Search for the cell housing the specified text and yield its [x, y] center coordinate. 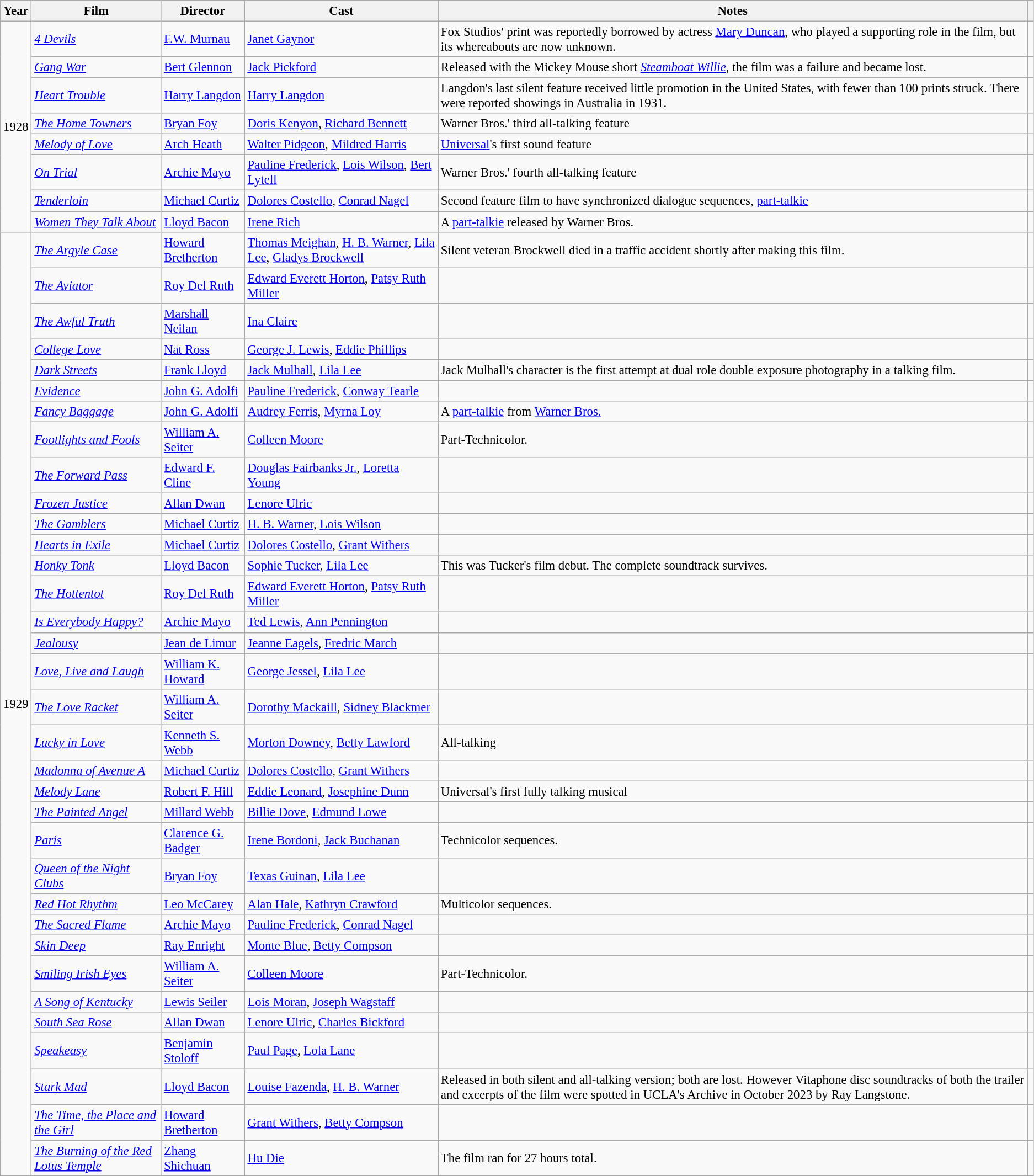
Jack Pickford [341, 67]
Paul Page, Lola Lane [341, 1051]
Technicolor sequences. [733, 840]
Hu Die [341, 1158]
The Love Racket [96, 706]
The Gamblers [96, 524]
The Argyle Case [96, 249]
Lois Moran, Joseph Wagstaff [341, 1002]
Jeanne Eagels, Fredric March [341, 643]
Dorothy Mackaill, Sidney Blackmer [341, 706]
The Hottentot [96, 594]
A part-talkie from Warner Bros. [733, 412]
Benjamin Stoloff [203, 1051]
Clarence G. Badger [203, 840]
Nat Ross [203, 349]
The Awful Truth [96, 321]
F.W. Murnau [203, 40]
Universal's first fully talking musical [733, 791]
William K. Howard [203, 671]
Skin Deep [96, 946]
Pauline Frederick, Lois Wilson, Bert Lytell [341, 172]
Gang War [96, 67]
Irene Rich [341, 222]
On Trial [96, 172]
The Burning of the Red Lotus Temple [96, 1158]
George Jessel, Lila Lee [341, 671]
1929 [16, 704]
Jack Mulhall's character is the first attempt at dual role double exposure photography in a talking film. [733, 370]
Ray Enright [203, 946]
All-talking [733, 743]
A part-talkie released by Warner Bros. [733, 222]
Grant Withers, Betty Compson [341, 1122]
Universal's first sound feature [733, 145]
Texas Guinan, Lila Lee [341, 876]
Morton Downey, Betty Lawford [341, 743]
Fancy Baggage [96, 412]
The film ran for 27 hours total. [733, 1158]
Ted Lewis, Ann Pennington [341, 622]
Hearts in Exile [96, 545]
Louise Fazenda, H. B. Warner [341, 1087]
Leo McCarey [203, 904]
The Aviator [96, 286]
The Painted Angel [96, 812]
Sophie Tucker, Lila Lee [341, 566]
Silent veteran Brockwell died in a traffic accident shortly after making this film. [733, 249]
Smiling Irish Eyes [96, 973]
Honky Tonk [96, 566]
Women They Talk About [96, 222]
Warner Bros.' fourth all-talking feature [733, 172]
This was Tucker's film debut. The complete soundtrack survives. [733, 566]
Alan Hale, Kathryn Crawford [341, 904]
Melody of Love [96, 145]
Walter Pidgeon, Mildred Harris [341, 145]
Love, Live and Laugh [96, 671]
Dolores Costello, Conrad Nagel [341, 201]
Billie Dove, Edmund Lowe [341, 812]
A Song of Kentucky [96, 1002]
Heart Trouble [96, 96]
Thomas Meighan, H. B. Warner, Lila Lee, Gladys Brockwell [341, 249]
Multicolor sequences. [733, 904]
Madonna of Avenue A [96, 771]
Dark Streets [96, 370]
Marshall Neilan [203, 321]
Bert Glennon [203, 67]
Monte Blue, Betty Compson [341, 946]
Warner Bros.' third all-talking feature [733, 124]
Irene Bordoni, Jack Buchanan [341, 840]
Paris [96, 840]
4 Devils [96, 40]
The Sacred Flame [96, 925]
Cast [341, 11]
Lewis Seiler [203, 1002]
1928 [16, 127]
Director [203, 11]
Douglas Fairbanks Jr., Loretta Young [341, 476]
Evidence [96, 391]
Released with the Mickey Mouse short Steamboat Willie, the film was a failure and became lost. [733, 67]
Speakeasy [96, 1051]
The Home Towners [96, 124]
Footlights and Fools [96, 439]
Jack Mulhall, Lila Lee [341, 370]
The Time, the Place and the Girl [96, 1122]
Jean de Limur [203, 643]
Fox Studios' print was reportedly borrowed by actress Mary Duncan, who played a supporting role in the film, but its whereabouts are now unknown. [733, 40]
Year [16, 11]
Frozen Justice [96, 504]
Lenore Ulric, Charles Bickford [341, 1023]
Robert F. Hill [203, 791]
Ina Claire [341, 321]
Audrey Ferris, Myrna Loy [341, 412]
Kenneth S. Webb [203, 743]
Millard Webb [203, 812]
Pauline Frederick, Conrad Nagel [341, 925]
South Sea Rose [96, 1023]
Is Everybody Happy? [96, 622]
Lucky in Love [96, 743]
Stark Mad [96, 1087]
Eddie Leonard, Josephine Dunn [341, 791]
Arch Heath [203, 145]
Film [96, 11]
Tenderloin [96, 201]
College Love [96, 349]
Lenore Ulric [341, 504]
Frank Lloyd [203, 370]
Doris Kenyon, Richard Bennett [341, 124]
Pauline Frederick, Conway Tearle [341, 391]
Zhang Shichuan [203, 1158]
Queen of the Night Clubs [96, 876]
The Forward Pass [96, 476]
Jealousy [96, 643]
Red Hot Rhythm [96, 904]
George J. Lewis, Eddie Phillips [341, 349]
Janet Gaynor [341, 40]
Edward F. Cline [203, 476]
Second feature film to have synchronized dialogue sequences, part-talkie [733, 201]
Notes [733, 11]
H. B. Warner, Lois Wilson [341, 524]
Melody Lane [96, 791]
